Return the (X, Y) coordinate for the center point of the cell that contains the specified text.  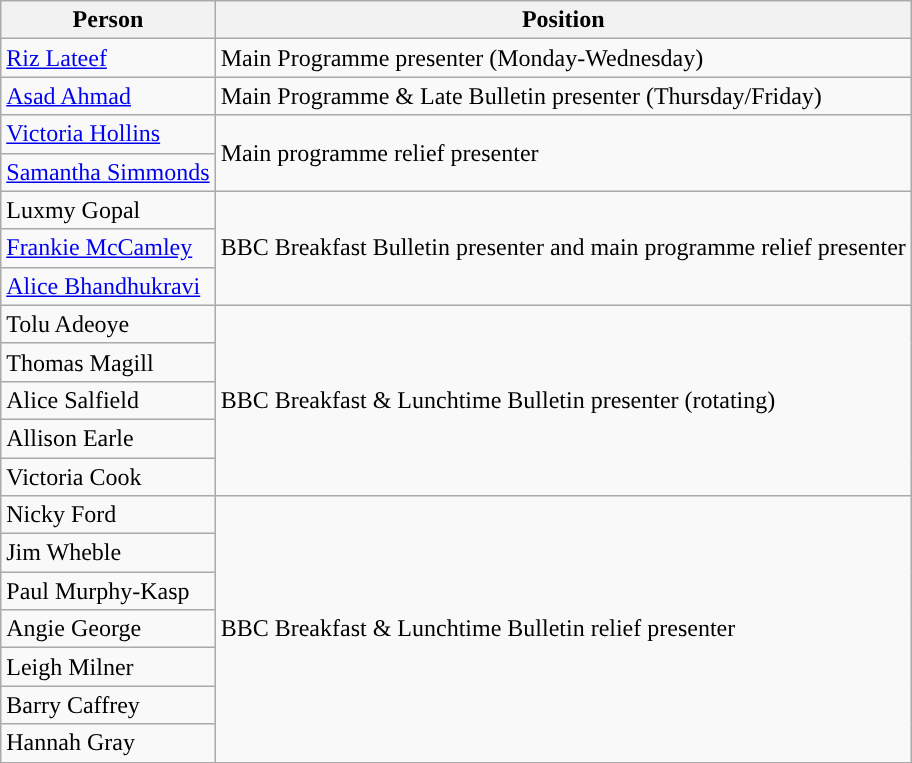
Allison Earle (108, 438)
Angie George (108, 629)
Main Programme presenter (Monday-Wednesday) (563, 58)
BBC Breakfast & Lunchtime Bulletin presenter (rotating) (563, 400)
Leigh Milner (108, 667)
Thomas Magill (108, 362)
Tolu Adeoye (108, 324)
Jim Wheble (108, 553)
BBC Breakfast & Lunchtime Bulletin relief presenter (563, 629)
BBC Breakfast Bulletin presenter and main programme relief presenter (563, 248)
Luxmy Gopal (108, 210)
Position (563, 20)
Main programme relief presenter (563, 153)
Person (108, 20)
Barry Caffrey (108, 705)
Alice Bhandhukravi (108, 286)
Nicky Ford (108, 515)
Riz Lateef (108, 58)
Victoria Cook (108, 477)
Asad Ahmad (108, 96)
Alice Salfield (108, 400)
Victoria Hollins (108, 134)
Hannah Gray (108, 743)
Paul Murphy-Kasp (108, 591)
Frankie McCamley (108, 248)
Main Programme & Late Bulletin presenter (Thursday/Friday) (563, 96)
Samantha Simmonds (108, 172)
